Pinpoint the cell where the given text exists, returning its (X, Y) midpoint coordinate. 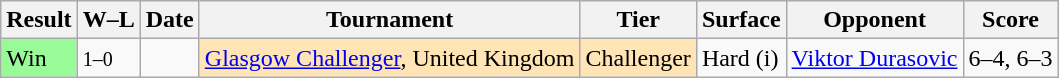
6–4, 6–3 (1010, 58)
Challenger (638, 58)
Opponent (874, 20)
1–0 (108, 58)
Viktor Durasovic (874, 58)
Glasgow Challenger, United Kingdom (390, 58)
W–L (108, 20)
Surface (741, 20)
Date (170, 20)
Hard (i) (741, 58)
Score (1010, 20)
Tier (638, 20)
Tournament (390, 20)
Result (39, 20)
Win (39, 58)
